Detect which cell encompasses the target text, then output its (X, Y) center coordinate. 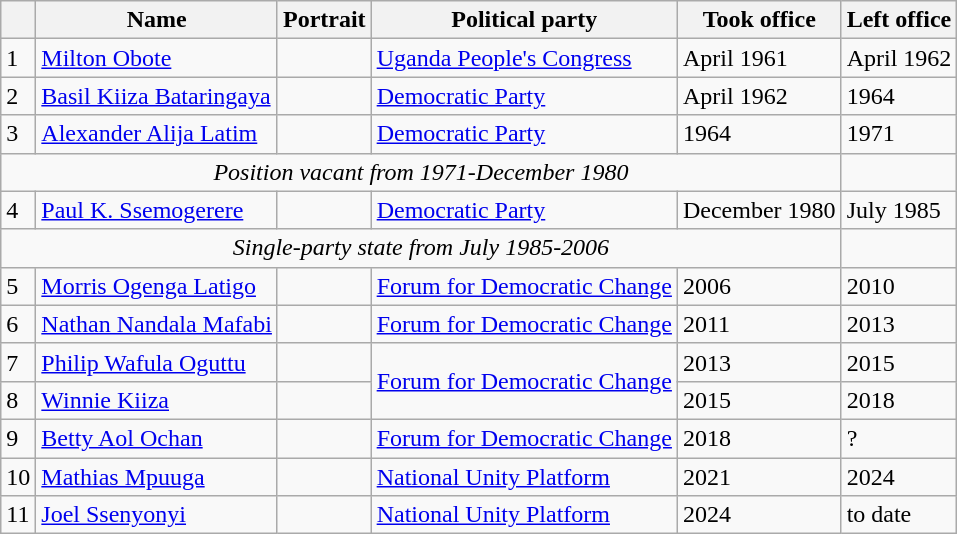
December 1980 (759, 210)
1971 (899, 134)
Nathan Nandala Mafabi (157, 324)
9 (18, 438)
Paul K. Ssemogerere (157, 210)
2010 (899, 286)
4 (18, 210)
2 (18, 96)
Portrait (324, 20)
Position vacant from 1971-December 1980 (421, 172)
Basil Kiiza Bataringaya (157, 96)
2021 (759, 477)
2011 (759, 324)
April 1961 (759, 58)
Mathias Mpuuga (157, 477)
Took office (759, 20)
Morris Ogenga Latigo (157, 286)
July 1985 (899, 210)
Left office (899, 20)
to date (899, 515)
Political party (524, 20)
Alexander Alija Latim (157, 134)
? (899, 438)
Name (157, 20)
Uganda People's Congress (524, 58)
Winnie Kiiza (157, 400)
Joel Ssenyonyi (157, 515)
8 (18, 400)
3 (18, 134)
1 (18, 58)
2006 (759, 286)
Betty Aol Ochan (157, 438)
Philip Wafula Oguttu (157, 362)
7 (18, 362)
6 (18, 324)
10 (18, 477)
5 (18, 286)
Single-party state from July 1985-2006 (421, 248)
11 (18, 515)
Milton Obote (157, 58)
